Return (x, y) of the center of cell containing provided text 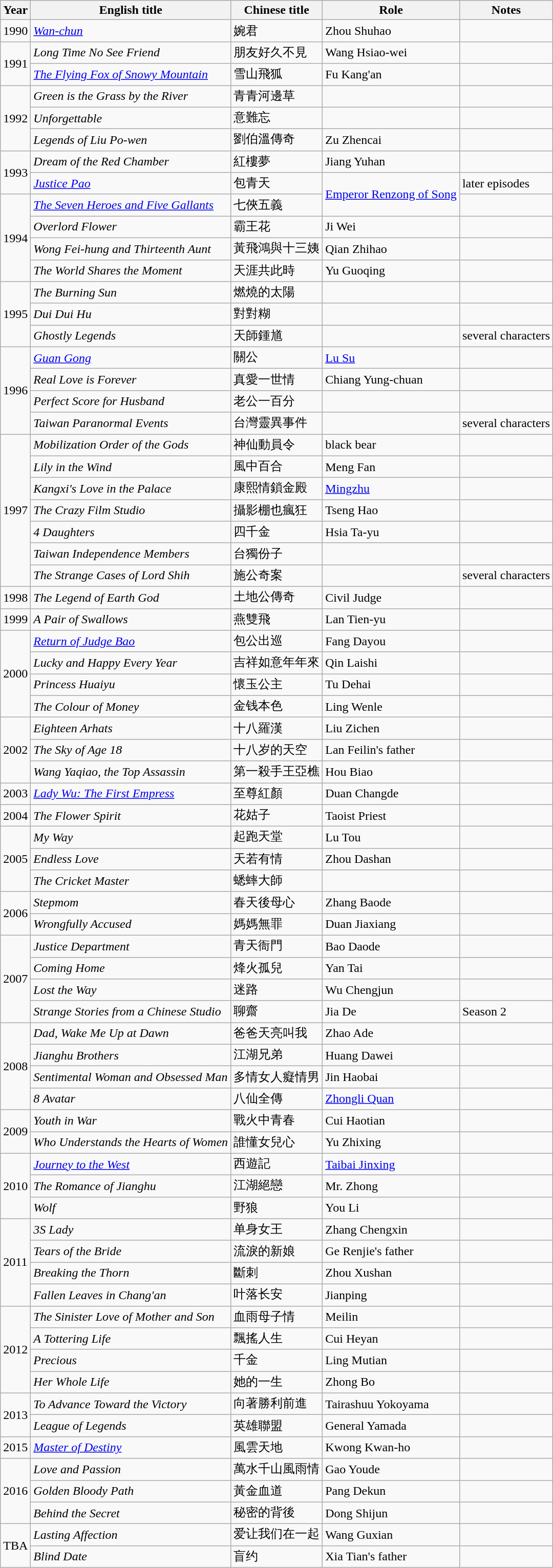
Yu Guoqing (391, 270)
青青河邊草 (276, 96)
爸爸天亮叫我 (276, 1033)
Cui Heyan (391, 1339)
Justice Department (131, 946)
Jianghu Brothers (131, 1055)
2009 (15, 1132)
Lady Wu: The First Empress (131, 794)
English title (131, 10)
風中百合 (276, 467)
霸王花 (276, 227)
Yu Zhixing (391, 1143)
施公奇案 (276, 576)
血雨母子情 (276, 1317)
Zhang Baode (391, 902)
The Seven Heroes and Five Gallants (131, 205)
媽媽無罪 (276, 925)
1991 (15, 63)
她的一生 (276, 1383)
2011 (15, 1262)
Fu Kang'an (391, 75)
Civil Judge (391, 597)
2003 (15, 794)
Tears of the Bride (131, 1252)
The Strange Cases of Lord Shih (131, 576)
Mingzhu (391, 489)
TBA (15, 1545)
2015 (15, 1447)
Ji Wei (391, 227)
Kwong Kwan-ho (391, 1447)
Guan Gong (131, 357)
2013 (15, 1414)
懷玉公主 (276, 685)
四千金 (276, 533)
叶落长安 (276, 1295)
爱让我们在一起 (276, 1535)
神仙動員令 (276, 446)
To Advance Toward the Victory (131, 1404)
Eighteen Arhats (131, 728)
Season 2 (506, 1012)
Stepmom (131, 902)
1990 (15, 31)
Qian Zhihao (391, 249)
Lan Feilin's father (391, 750)
1993 (15, 172)
Zu Zhencai (391, 140)
盲约 (276, 1557)
真愛一世情 (276, 380)
Zhou Shuhao (391, 31)
Ghostly Legends (131, 336)
Ge Renjie's father (391, 1252)
萬水千山風雨情 (276, 1470)
Chinese title (276, 10)
Ling Mutian (391, 1360)
Her Whole Life (131, 1383)
Chiang Yung-chuan (391, 380)
Legends of Liu Po-wen (131, 140)
Wang Yaqiao, the Top Assassin (131, 772)
第一殺手王亞樵 (276, 772)
The Burning Sun (131, 293)
1996 (15, 390)
The Legend of Earth God (131, 597)
英雄聯盟 (276, 1426)
Mobilization Order of the Gods (131, 446)
2012 (15, 1349)
Wu Chengjun (391, 990)
Lost the Way (131, 990)
3S Lady (131, 1230)
至尊紅顏 (276, 794)
Love and Passion (131, 1470)
意難忘 (276, 118)
1992 (15, 118)
Liu Zichen (391, 728)
Hou Biao (391, 772)
Breaking the Thorn (131, 1273)
Wang Guxian (391, 1535)
康熙情鎖金殿 (276, 489)
包公出巡 (276, 641)
Taibai Jinxing (391, 1164)
飄搖人生 (276, 1339)
The Crazy Film Studio (131, 510)
對對糊 (276, 314)
起跑天堂 (276, 838)
2004 (15, 815)
Meng Fan (391, 467)
Wang Hsiao-wei (391, 52)
1994 (15, 238)
The Flower Spirit (131, 815)
土地公傳奇 (276, 597)
戰火中青春 (276, 1120)
Pang Dekun (391, 1491)
2016 (15, 1491)
League of Legends (131, 1426)
Fallen Leaves in Chang'an (131, 1295)
Wolf (131, 1207)
2002 (15, 750)
Tu Dehai (391, 685)
金钱本色 (276, 707)
Jia De (391, 1012)
Unforgettable (131, 118)
Role (391, 10)
蟋蟀大師 (276, 881)
Yan Tai (391, 968)
Jiang Yuhan (391, 162)
2010 (15, 1186)
The World Shares the Moment (131, 270)
關公 (276, 357)
Green is the Grass by the River (131, 96)
The Flying Fox of Snowy Mountain (131, 75)
聊齋 (276, 1012)
千金 (276, 1360)
紅樓夢 (276, 162)
Taiwan Independence Members (131, 554)
2008 (15, 1066)
Sentimental Woman and Obsessed Man (131, 1077)
攝影棚也瘋狂 (276, 510)
1995 (15, 314)
General Yamada (391, 1426)
Taoist Priest (391, 815)
Strange Stories from a Chinese Studio (131, 1012)
誰懂女兒心 (276, 1143)
Hsia Ta-yu (391, 533)
Journey to the West (131, 1164)
Cui Haotian (391, 1120)
Endless Love (131, 859)
Wan-chun (131, 31)
黃金血道 (276, 1491)
Jianping (391, 1295)
Jin Haobai (391, 1077)
Precious (131, 1360)
Return of Judge Bao (131, 641)
十八羅漢 (276, 728)
Meilin (391, 1317)
Ling Wenle (391, 707)
Youth in War (131, 1120)
2006 (15, 914)
A Tottering Life (131, 1339)
Zhou Dashan (391, 859)
Perfect Score for Husband (131, 401)
斷刺 (276, 1273)
Dream of the Red Chamber (131, 162)
花姑子 (276, 815)
2007 (15, 979)
台獨份子 (276, 554)
台灣靈異事件 (276, 423)
Bao Daode (391, 946)
迷路 (276, 990)
单身女王 (276, 1230)
Year (15, 10)
Huang Dawei (391, 1055)
4 Daughters (131, 533)
The Sky of Age 18 (131, 750)
Lasting Affection (131, 1535)
Kangxi's Love in the Palace (131, 489)
Lu Tou (391, 838)
流淚的新娘 (276, 1252)
Fang Dayou (391, 641)
多情女人癡情男 (276, 1077)
Tairashuu Yokoyama (391, 1404)
野狼 (276, 1207)
Wong Fei-hung and Thirteenth Aunt (131, 249)
My Way (131, 838)
天師鍾馗 (276, 336)
Who Understands the Hearts of Women (131, 1143)
Taiwan Paranormal Events (131, 423)
老公一百分 (276, 401)
燕雙飛 (276, 620)
Lan Tien-yu (391, 620)
Zhang Chengxin (391, 1230)
包青天 (276, 183)
八仙全傳 (276, 1099)
劉伯溫傳奇 (276, 140)
Zhongli Quan (391, 1099)
Emperor Renzong of Song (391, 195)
A Pair of Swallows (131, 620)
black bear (391, 446)
Zhong Bo (391, 1383)
Coming Home (131, 968)
烽火孤兒 (276, 968)
The Colour of Money (131, 707)
later episodes (506, 183)
燃燒的太陽 (276, 293)
青天衙門 (276, 946)
黃飛鴻與十三姨 (276, 249)
Behind the Secret (131, 1513)
吉祥如意年年來 (276, 663)
天涯共此時 (276, 270)
1998 (15, 597)
Duan Changde (391, 794)
Tseng Hao (391, 510)
江湖兄弟 (276, 1055)
十八岁的天空 (276, 750)
Lucky and Happy Every Year (131, 663)
Duan Jiaxiang (391, 925)
The Cricket Master (131, 881)
Gao Youde (391, 1470)
Justice Pao (131, 183)
Master of Destiny (131, 1447)
婉君 (276, 31)
Dui Dui Hu (131, 314)
Long Time No See Friend (131, 52)
Blind Date (131, 1557)
2000 (15, 674)
朋友好久不見 (276, 52)
1999 (15, 620)
向著勝利前進 (276, 1404)
Lily in the Wind (131, 467)
Overlord Flower (131, 227)
Golden Bloody Path (131, 1491)
Lu Su (391, 357)
The Sinister Love of Mother and Son (131, 1317)
2005 (15, 859)
Wrongfully Accused (131, 925)
You Li (391, 1207)
Notes (506, 10)
雪山飛狐 (276, 75)
七俠五義 (276, 205)
Zhou Xushan (391, 1273)
Qin Laishi (391, 663)
Mr. Zhong (391, 1186)
Dad, Wake Me Up at Dawn (131, 1033)
風雲天地 (276, 1447)
Zhao Ade (391, 1033)
Xia Tian's father (391, 1557)
Princess Huaiyu (131, 685)
Real Love is Forever (131, 380)
Dong Shijun (391, 1513)
春天後母心 (276, 902)
秘密的背後 (276, 1513)
天若有情 (276, 859)
西遊記 (276, 1164)
江湖絕戀 (276, 1186)
The Romance of Jianghu (131, 1186)
1997 (15, 511)
8 Avatar (131, 1099)
